Identify which cell holds the provided text, then report its (x, y) central coordinate. 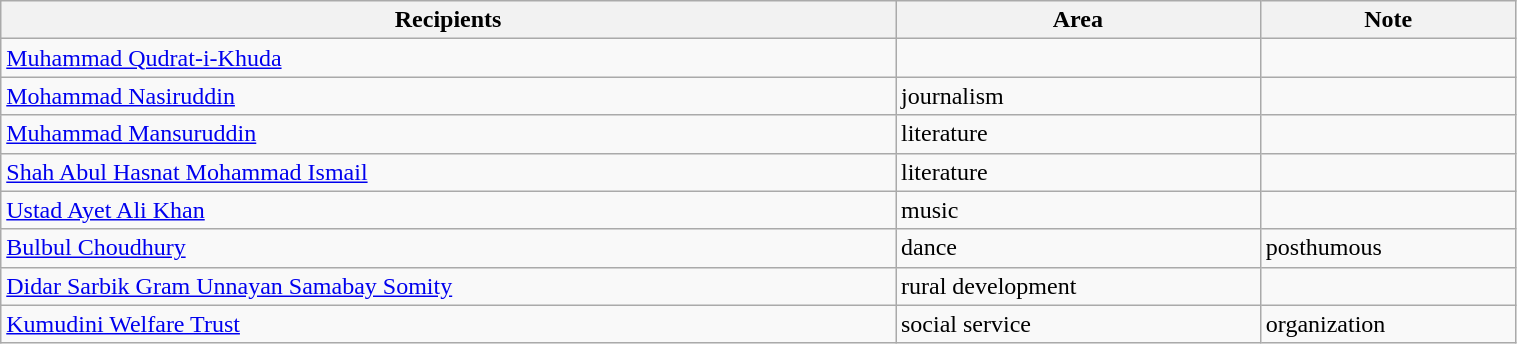
organization (1388, 324)
Shah Abul Hasnat Mohammad Ismail (448, 172)
Kumudini Welfare Trust (448, 324)
Recipients (448, 20)
Mohammad Nasiruddin (448, 96)
Muhammad Qudrat-i-Khuda (448, 58)
Bulbul Choudhury (448, 248)
dance (1078, 248)
music (1078, 210)
rural development (1078, 286)
Note (1388, 20)
journalism (1078, 96)
posthumous (1388, 248)
Didar Sarbik Gram Unnayan Samabay Somity (448, 286)
social service (1078, 324)
Area (1078, 20)
Ustad Ayet Ali Khan (448, 210)
Muhammad Mansuruddin (448, 134)
